Pinpoint the cell where the given text exists, returning its (x, y) midpoint coordinate. 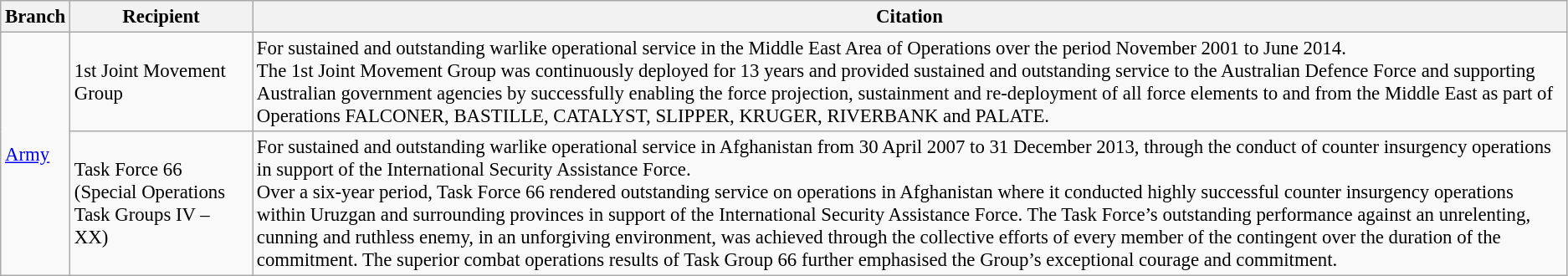
Task Force 66 (Special Operations Task Groups IV – XX) (161, 204)
Citation (910, 17)
Branch (35, 17)
Army (35, 154)
1st Joint Movement Group (161, 82)
Recipient (161, 17)
